Output the [x, y] coordinate of the center of the cell containing the given text.  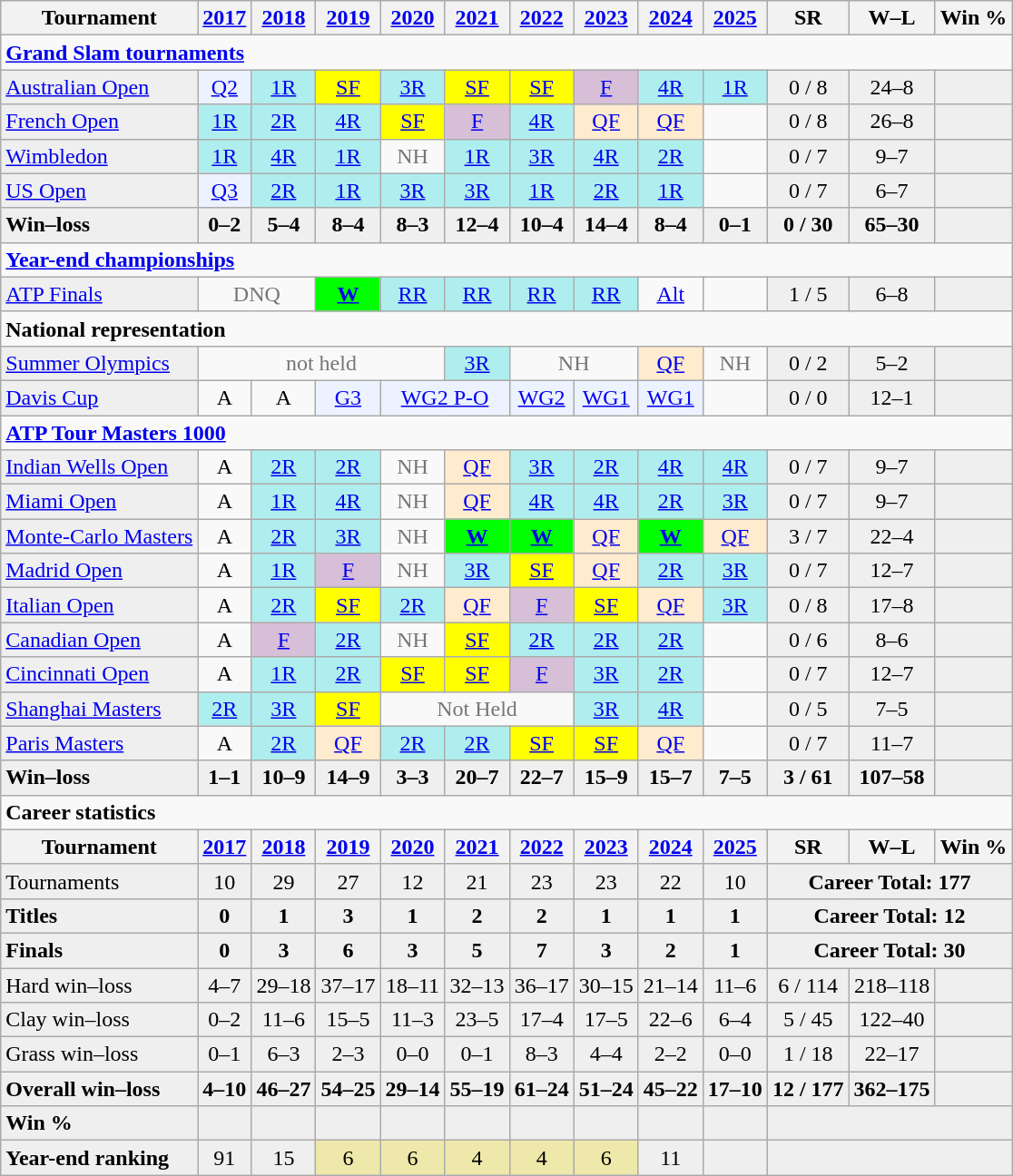
Canadian Open [100, 640]
WG2 P-O [445, 397]
20–7 [477, 778]
3–3 [412, 778]
Paris Masters [100, 743]
7 [541, 950]
27 [349, 881]
5 / 45 [808, 1020]
Cincinnati Open [100, 674]
15–7 [670, 778]
22–6 [670, 1020]
French Open [100, 122]
17–10 [735, 1089]
Shanghai Masters [100, 709]
5–4 [283, 225]
32–13 [477, 985]
0 / 6 [808, 640]
Monte-Carlo Masters [100, 536]
22–17 [891, 1054]
36–17 [541, 985]
61–24 [541, 1089]
10–4 [541, 225]
362–175 [891, 1089]
1–1 [225, 778]
26–8 [891, 122]
21–14 [670, 985]
14–9 [349, 778]
6–3 [283, 1054]
218–118 [891, 985]
Career Total: 30 [890, 950]
Career Total: 12 [890, 916]
17–8 [891, 605]
Summer Olympics [100, 363]
15–5 [349, 1020]
2–3 [349, 1054]
Madrid Open [100, 571]
23–5 [477, 1020]
24–8 [891, 87]
15–9 [606, 778]
22–7 [541, 778]
Q2 [225, 87]
17–5 [606, 1020]
not held [321, 363]
Davis Cup [100, 397]
G3 [349, 397]
Hard win–loss [100, 985]
122–40 [891, 1020]
22–4 [891, 536]
91 [225, 1158]
Alt [670, 294]
Year-end ranking [100, 1158]
0 / 30 [808, 225]
17–4 [541, 1020]
Q3 [225, 191]
Grass win–loss [100, 1054]
6–7 [891, 191]
Australian Open [100, 87]
Clay win–loss [100, 1020]
Year-end championships [506, 260]
Finals [100, 950]
WG2 [541, 397]
Not Held [477, 709]
11 [670, 1158]
1 / 5 [808, 294]
65–30 [891, 225]
Titles [100, 916]
3 / 61 [808, 778]
11–3 [412, 1020]
55–19 [477, 1089]
29 [283, 881]
3 / 7 [808, 536]
4–4 [606, 1054]
Career statistics [506, 812]
15 [283, 1158]
ATP Tour Masters 1000 [506, 433]
National representation [506, 328]
18–11 [412, 985]
6–8 [891, 294]
30–15 [606, 985]
12–4 [477, 225]
107–58 [891, 778]
46–27 [283, 1089]
29–18 [283, 985]
14–4 [606, 225]
4–10 [225, 1089]
ATP Finals [100, 294]
12 [412, 881]
51–24 [606, 1089]
10–9 [283, 778]
1 / 18 [808, 1054]
29–14 [412, 1089]
22 [670, 881]
Overall win–loss [100, 1089]
Indian Wells Open [100, 467]
Italian Open [100, 605]
45–22 [670, 1089]
12 / 177 [808, 1089]
0 / 0 [808, 397]
37–17 [349, 985]
21 [477, 881]
Miami Open [100, 502]
6–4 [735, 1020]
8–6 [891, 640]
0 / 2 [808, 363]
US Open [100, 191]
5–2 [891, 363]
Tournaments [100, 881]
Wimbledon [100, 156]
Career Total: 177 [890, 881]
2–2 [670, 1054]
DNQ [257, 294]
Grand Slam tournaments [506, 53]
0 / 5 [808, 709]
6 / 114 [808, 985]
4–7 [225, 985]
54–25 [349, 1089]
11–7 [891, 743]
12–1 [891, 397]
5 [477, 950]
